Output the [X, Y] coordinate of the center of the cell containing the given text.  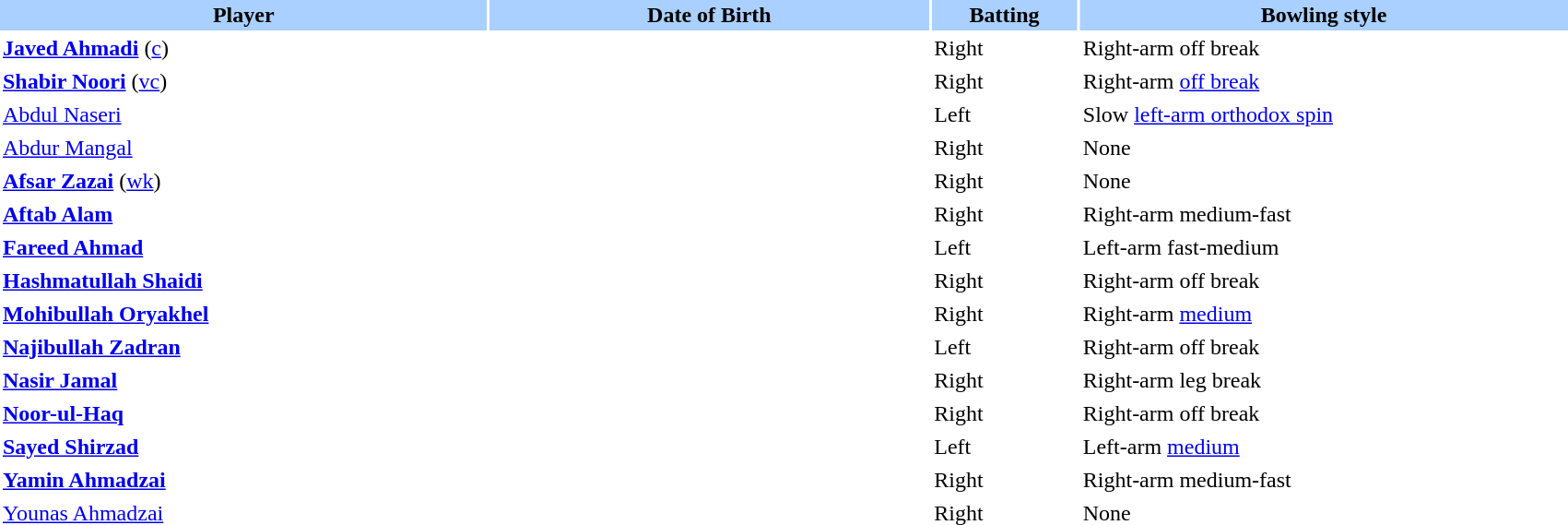
Noor-ul-Haq [243, 413]
Najibullah Zadran [243, 347]
Aftab Alam [243, 214]
Abdul Naseri [243, 114]
Abdur Mangal [243, 148]
Right-arm medium [1324, 314]
Player [243, 15]
Batting [1005, 15]
Bowling style [1324, 15]
Hashmatullah Shaidi [243, 280]
Shabir Noori (vc) [243, 81]
Date of Birth [710, 15]
Sayed Shirzad [243, 447]
Left-arm fast-medium [1324, 247]
Left-arm medium [1324, 447]
Right-arm leg break [1324, 380]
Mohibullah Oryakhel [243, 314]
Afsar Zazai (wk) [243, 181]
Javed Ahmadi (c) [243, 48]
Nasir Jamal [243, 380]
Yamin Ahmadzai [243, 480]
Fareed Ahmad [243, 247]
Slow left-arm orthodox spin [1324, 114]
